Locate the cell with the specified text and output its [x, y] center coordinate. 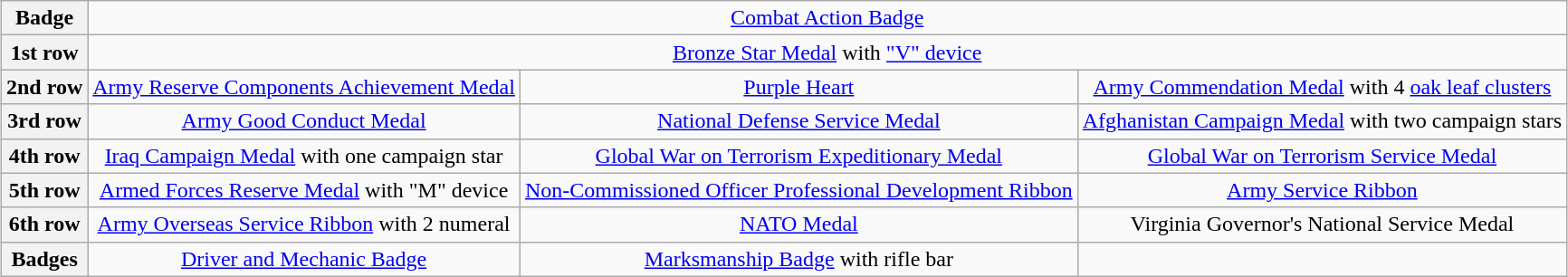
Army Service Ribbon [1322, 190]
Iraq Campaign Medal with one campaign star [304, 156]
Virginia Governor's National Service Medal [1322, 224]
National Defense Service Medal [798, 121]
2nd row [43, 87]
Afghanistan Campaign Medal with two campaign stars [1322, 121]
Non-Commissioned Officer Professional Development Ribbon [798, 190]
Badge [43, 18]
1st row [43, 53]
Army Commendation Medal with 4 oak leaf clusters [1322, 87]
6th row [43, 224]
Badges [43, 259]
Army Good Conduct Medal [304, 121]
5th row [43, 190]
Army Reserve Components Achievement Medal [304, 87]
Global War on Terrorism Service Medal [1322, 156]
Driver and Mechanic Badge [304, 259]
Marksmanship Badge with rifle bar [798, 259]
4th row [43, 156]
NATO Medal [798, 224]
Combat Action Badge [827, 18]
Bronze Star Medal with "V" device [827, 53]
Army Overseas Service Ribbon with 2 numeral [304, 224]
Armed Forces Reserve Medal with "M" device [304, 190]
3rd row [43, 121]
Global War on Terrorism Expeditionary Medal [798, 156]
Purple Heart [798, 87]
